Identify which cell holds the provided text, then report its (x, y) central coordinate. 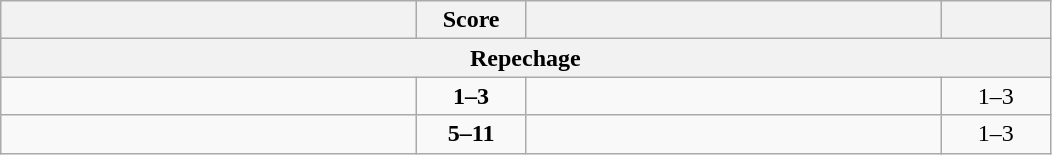
Repechage (526, 58)
Score (472, 20)
5–11 (472, 134)
